Output the [x, y] coordinate of the center of the cell containing the given text.  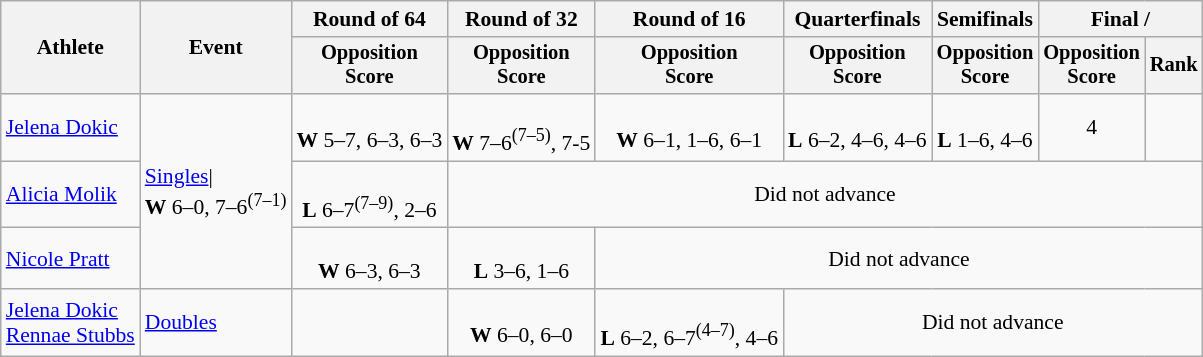
W 6–3, 6–3 [369, 258]
L 6–2, 6–7(4–7), 4–6 [689, 322]
Quarterfinals [858, 19]
Round of 64 [369, 19]
Athlete [70, 48]
Doubles [216, 322]
Semifinals [986, 19]
W 6–1, 1–6, 6–1 [689, 128]
L 6–7(7–9), 2–6 [369, 194]
Jelena Dokic [70, 128]
Round of 32 [521, 19]
Rank [1174, 66]
W 7–6(7–5), 7-5 [521, 128]
Nicole Pratt [70, 258]
Event [216, 48]
Alicia Molik [70, 194]
L 3–6, 1–6 [521, 258]
Final / [1120, 19]
Singles| W 6–0, 7–6(7–1) [216, 192]
L 6–2, 4–6, 4–6 [858, 128]
4 [1092, 128]
L 1–6, 4–6 [986, 128]
W 5–7, 6–3, 6–3 [369, 128]
Round of 16 [689, 19]
Jelena Dokic Rennae Stubbs [70, 322]
W 6–0, 6–0 [521, 322]
